For the text-containing cell, return its midpoint in [x, y] coordinate format. 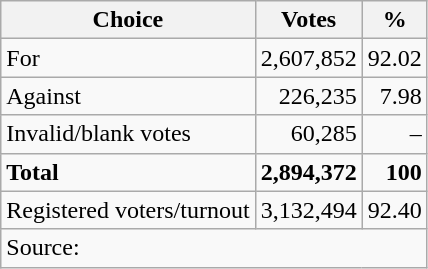
226,235 [308, 96]
60,285 [308, 134]
7.98 [394, 96]
Invalid/blank votes [128, 134]
Total [128, 172]
92.02 [394, 58]
% [394, 20]
Source: [214, 248]
For [128, 58]
2,894,372 [308, 172]
Against [128, 96]
100 [394, 172]
– [394, 134]
3,132,494 [308, 210]
Choice [128, 20]
2,607,852 [308, 58]
92.40 [394, 210]
Registered voters/turnout [128, 210]
Votes [308, 20]
